Search for the cell housing the specified text and yield its (X, Y) center coordinate. 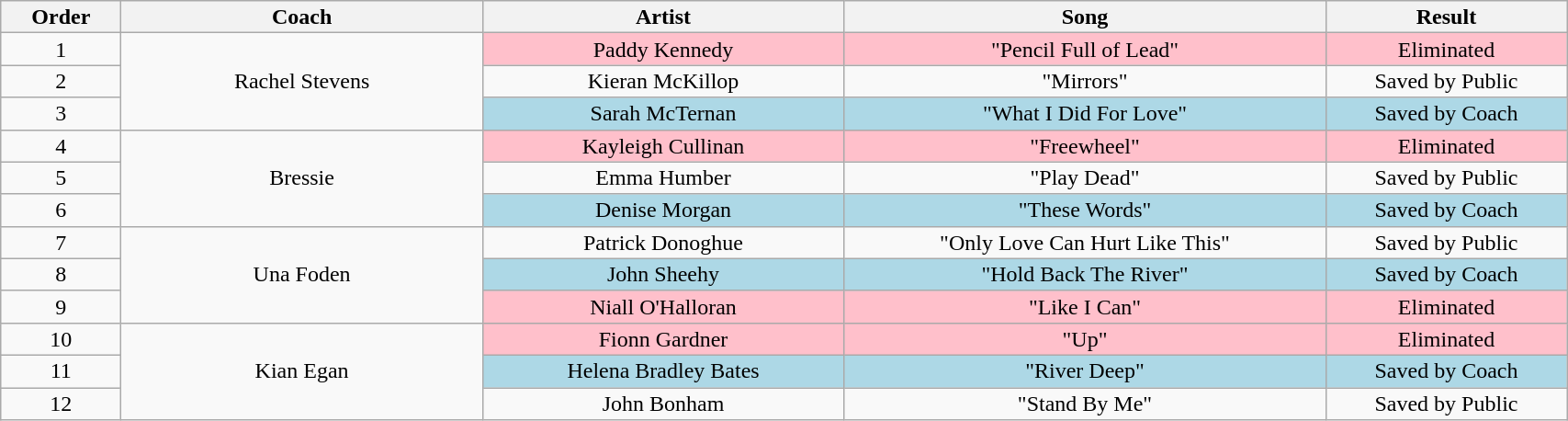
Fionn Gardner (663, 338)
"Like I Can" (1086, 307)
6 (61, 210)
Helena Bradley Bates (663, 371)
Rachel Stevens (301, 81)
Kieran McKillop (663, 81)
"Hold Back The River" (1086, 274)
3 (61, 114)
8 (61, 274)
1 (61, 50)
"Pencil Full of Lead" (1086, 50)
"These Words" (1086, 210)
"Freewheel" (1086, 145)
12 (61, 404)
Kayleigh Cullinan (663, 145)
Denise Morgan (663, 210)
"River Deep" (1086, 371)
5 (61, 178)
9 (61, 307)
Una Foden (301, 274)
"Up" (1086, 338)
"Play Dead" (1086, 178)
Emma Humber (663, 178)
John Sheehy (663, 274)
"Only Love Can Hurt Like This" (1086, 243)
7 (61, 243)
Kian Egan (301, 371)
Result (1446, 17)
Song (1086, 17)
Patrick Donoghue (663, 243)
"What I Did For Love" (1086, 114)
"Stand By Me" (1086, 404)
Order (61, 17)
Coach (301, 17)
Paddy Kennedy (663, 50)
4 (61, 145)
2 (61, 81)
"Mirrors" (1086, 81)
Niall O'Halloran (663, 307)
Sarah McTernan (663, 114)
John Bonham (663, 404)
Artist (663, 17)
11 (61, 371)
10 (61, 338)
Bressie (301, 178)
